Extract the [x, y] coordinate from the center of the cell holding the provided text.  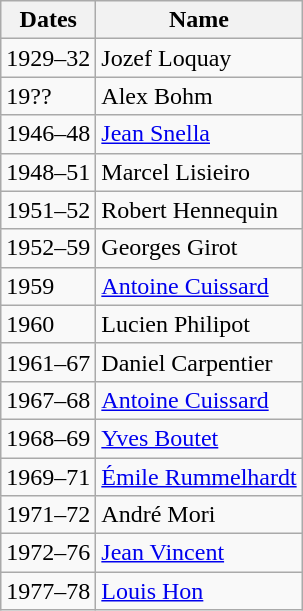
Robert Hennequin [199, 210]
Marcel Lisieiro [199, 172]
1972–76 [48, 553]
19?? [48, 96]
Name [199, 20]
Georges Girot [199, 248]
Dates [48, 20]
André Mori [199, 515]
Louis Hon [199, 591]
Jozef Loquay [199, 58]
Lucien Philipot [199, 324]
1960 [48, 324]
1968–69 [48, 438]
Jean Snella [199, 134]
1952–59 [48, 248]
1977–78 [48, 591]
1951–52 [48, 210]
1959 [48, 286]
1971–72 [48, 515]
Alex Bohm [199, 96]
Émile Rummelhardt [199, 477]
Jean Vincent [199, 553]
1948–51 [48, 172]
1946–48 [48, 134]
1929–32 [48, 58]
Daniel Carpentier [199, 362]
1967–68 [48, 400]
Yves Boutet [199, 438]
1961–67 [48, 362]
1969–71 [48, 477]
